Output the [X, Y] coordinate of the center of the cell containing the given text.  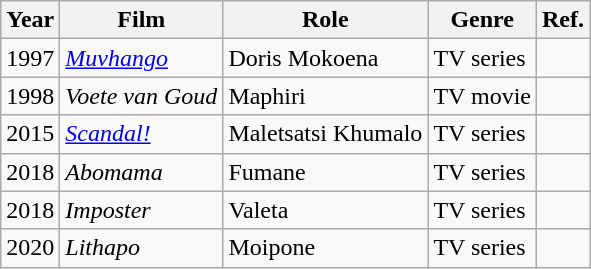
Film [142, 20]
2020 [30, 248]
1997 [30, 58]
Abomama [142, 172]
TV movie [482, 96]
Lithapo [142, 248]
Maphiri [326, 96]
Role [326, 20]
Year [30, 20]
Valeta [326, 210]
Imposter [142, 210]
Voete van Goud [142, 96]
1998 [30, 96]
Fumane [326, 172]
2015 [30, 134]
Genre [482, 20]
Doris Mokoena [326, 58]
Moipone [326, 248]
Muvhango [142, 58]
Ref. [562, 20]
Scandal! [142, 134]
Maletsatsi Khumalo [326, 134]
